Extract the (x, y) coordinate from the center of the cell holding the provided text.  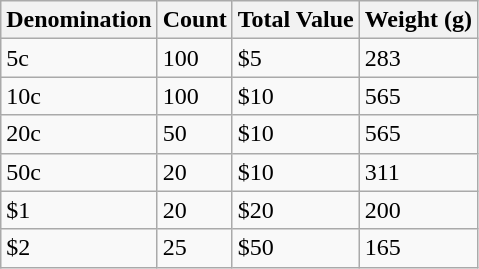
Denomination (79, 20)
50c (79, 172)
50 (194, 134)
25 (194, 248)
311 (418, 172)
Count (194, 20)
Weight (g) (418, 20)
5c (79, 58)
$5 (296, 58)
200 (418, 210)
$50 (296, 248)
10c (79, 96)
283 (418, 58)
$20 (296, 210)
Total Value (296, 20)
20c (79, 134)
165 (418, 248)
$1 (79, 210)
$2 (79, 248)
